Search for the cell housing the specified text and yield its (X, Y) center coordinate. 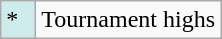
* (18, 20)
Tournament highs (128, 20)
